For the text-containing cell, return its midpoint in (x, y) coordinate format. 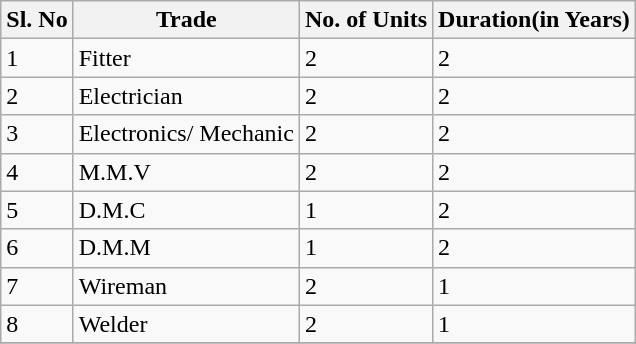
4 (37, 172)
6 (37, 248)
Duration(in Years) (534, 20)
5 (37, 210)
Wireman (186, 286)
7 (37, 286)
No. of Units (366, 20)
D.M.M (186, 248)
M.M.V (186, 172)
3 (37, 134)
8 (37, 324)
Electronics/ Mechanic (186, 134)
Fitter (186, 58)
Trade (186, 20)
D.M.C (186, 210)
Welder (186, 324)
Sl. No (37, 20)
Electrician (186, 96)
